For the text-containing cell, return its midpoint in [X, Y] coordinate format. 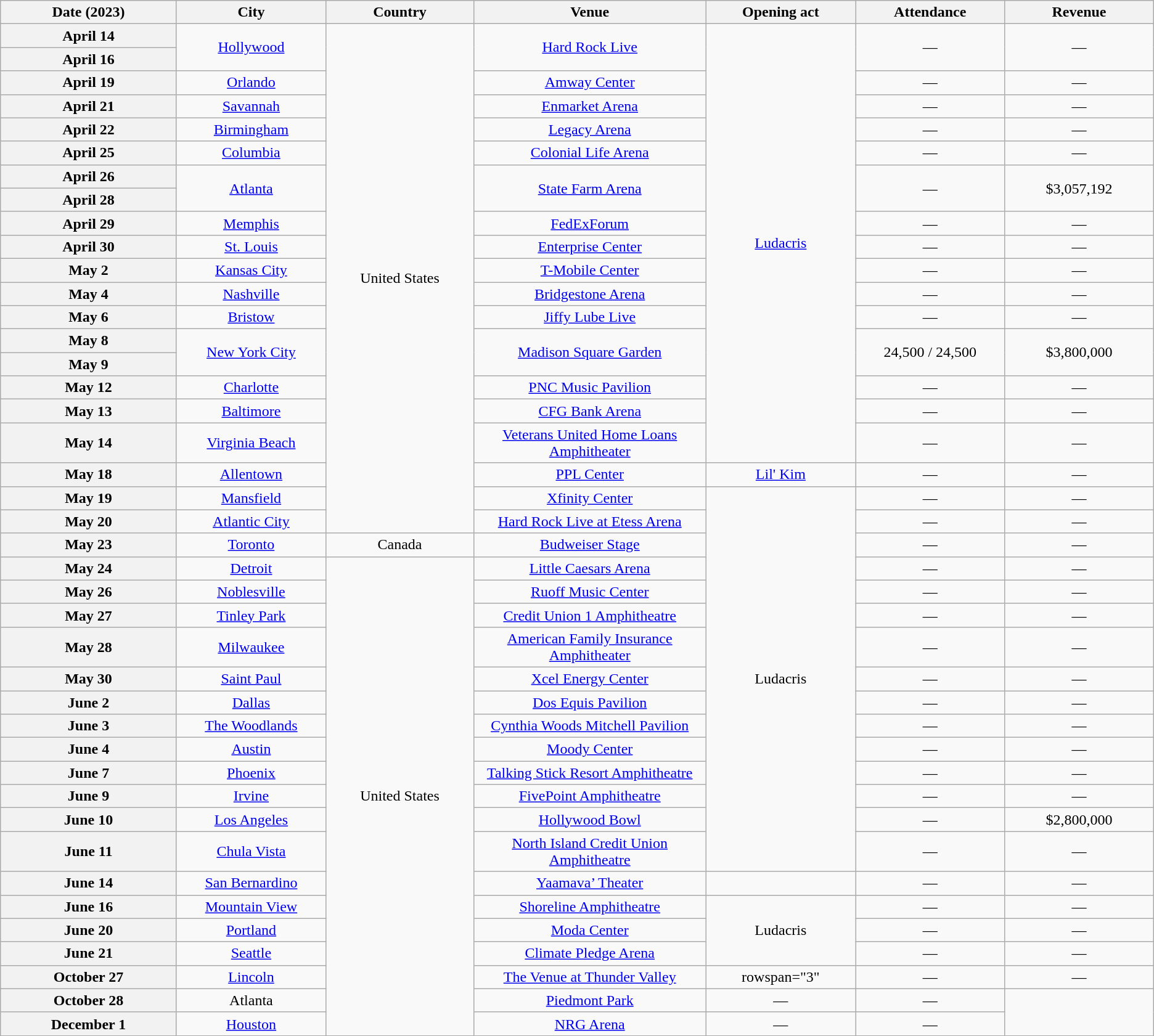
$3,800,000 [1079, 353]
Enmarket Arena [589, 106]
December 1 [89, 1024]
Savannah [251, 106]
24,500 / 24,500 [930, 353]
San Bernardino [251, 883]
Mansfield [251, 498]
Moda Center [589, 930]
Hard Rock Live at Etess Arena [589, 521]
May 30 [89, 679]
Orlando [251, 83]
May 18 [89, 475]
Charlotte [251, 388]
May 9 [89, 364]
American Family Insurance Amphitheater [589, 647]
Birmingham [251, 129]
May 2 [89, 270]
April 19 [89, 83]
June 9 [89, 796]
Legacy Arena [589, 129]
Jiffy Lube Live [589, 317]
Ruoff Music Center [589, 592]
June 11 [89, 852]
FedExForum [589, 223]
April 25 [89, 153]
Houston [251, 1024]
May 26 [89, 592]
Veterans United Home Loans Amphitheater [589, 443]
Opening act [780, 12]
Saint Paul [251, 679]
rowspan="3" [780, 977]
Kansas City [251, 270]
New York City [251, 353]
April 26 [89, 176]
Venue [589, 12]
Piedmont Park [589, 1000]
October 28 [89, 1000]
The Venue at Thunder Valley [589, 977]
Detroit [251, 568]
June 21 [89, 953]
May 8 [89, 341]
$3,057,192 [1079, 188]
The Woodlands [251, 726]
June 16 [89, 907]
Allentown [251, 475]
May 13 [89, 411]
Colonial Life Arena [589, 153]
Budweiser Stage [589, 545]
Country [400, 12]
Dallas [251, 702]
Yaamava’ Theater [589, 883]
May 14 [89, 443]
Lil' Kim [780, 475]
April 30 [89, 247]
May 19 [89, 498]
May 12 [89, 388]
North Island Credit Union Amphitheatre [589, 852]
April 16 [89, 59]
Baltimore [251, 411]
Hollywood Bowl [589, 820]
Portland [251, 930]
Shoreline Amphitheatre [589, 907]
June 20 [89, 930]
Moody Center [589, 749]
June 7 [89, 773]
May 4 [89, 294]
Talking Stick Resort Amphitheatre [589, 773]
State Farm Arena [589, 188]
Credit Union 1 Amphitheatre [589, 615]
May 28 [89, 647]
T-Mobile Center [589, 270]
Lincoln [251, 977]
April 21 [89, 106]
Madison Square Garden [589, 353]
May 23 [89, 545]
Virginia Beach [251, 443]
Milwaukee [251, 647]
Climate Pledge Arena [589, 953]
Toronto [251, 545]
Phoenix [251, 773]
April 29 [89, 223]
$2,800,000 [1079, 820]
Nashville [251, 294]
Attendance [930, 12]
Irvine [251, 796]
Mountain View [251, 907]
Bridgestone Arena [589, 294]
Enterprise Center [589, 247]
May 20 [89, 521]
Xfinity Center [589, 498]
St. Louis [251, 247]
Hollywood [251, 47]
April 22 [89, 129]
Hard Rock Live [589, 47]
June 14 [89, 883]
April 28 [89, 200]
October 27 [89, 977]
Revenue [1079, 12]
Little Caesars Arena [589, 568]
Memphis [251, 223]
Noblesville [251, 592]
Amway Center [589, 83]
Canada [400, 545]
City [251, 12]
May 6 [89, 317]
Los Angeles [251, 820]
Atlantic City [251, 521]
NRG Arena [589, 1024]
June 3 [89, 726]
Dos Equis Pavilion [589, 702]
CFG Bank Arena [589, 411]
June 2 [89, 702]
Seattle [251, 953]
Bristow [251, 317]
May 24 [89, 568]
Austin [251, 749]
June 10 [89, 820]
Chula Vista [251, 852]
April 14 [89, 36]
Xcel Energy Center [589, 679]
PNC Music Pavilion [589, 388]
Columbia [251, 153]
Tinley Park [251, 615]
Date (2023) [89, 12]
Cynthia Woods Mitchell Pavilion [589, 726]
PPL Center [589, 475]
FivePoint Amphitheatre [589, 796]
June 4 [89, 749]
May 27 [89, 615]
